Detect which cell encompasses the target text, then output its (x, y) center coordinate. 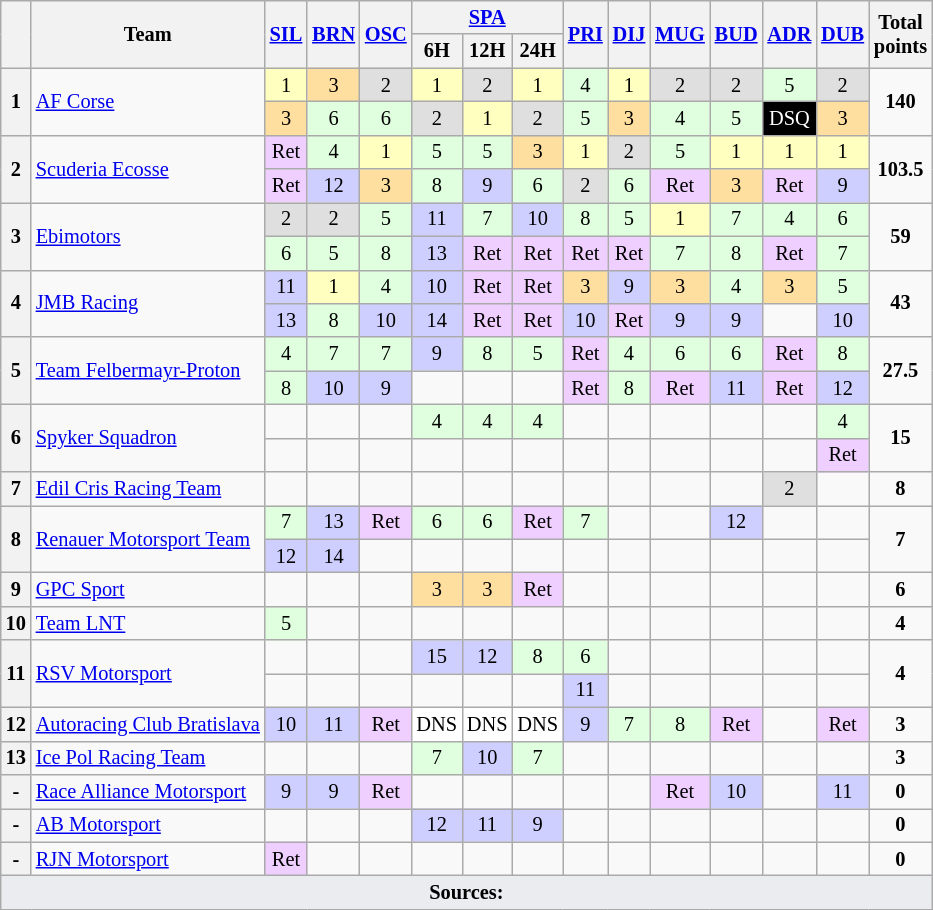
RJN Motorsport (148, 859)
Autoracing Club Bratislava (148, 724)
140 (900, 102)
MUG (680, 34)
24H (537, 51)
Scuderia Ecosse (148, 168)
DSQ (789, 118)
GPC Sport (148, 589)
Totalpoints (900, 34)
JMB Racing (148, 304)
SIL (286, 34)
Team (148, 34)
Team Felbermayr-Proton (148, 370)
59 (900, 236)
Race Alliance Motorsport (148, 791)
12H (487, 51)
6H (437, 51)
AF Corse (148, 102)
DUB (842, 34)
Edil Cris Racing Team (148, 489)
BRN (334, 34)
Ice Pol Racing Team (148, 758)
Renauer Motorsport Team (148, 538)
SPA (488, 17)
ADR (789, 34)
103.5 (900, 168)
BUD (736, 34)
27.5 (900, 370)
43 (900, 304)
Team LNT (148, 623)
AB Motorsport (148, 825)
DIJ (630, 34)
PRI (586, 34)
RSV Motorsport (148, 674)
Sources: (466, 892)
Ebimotors (148, 236)
OSC (386, 34)
Spyker Squadron (148, 438)
